Scan for the cell matching the given text and deliver its [x, y] coordinate at center. 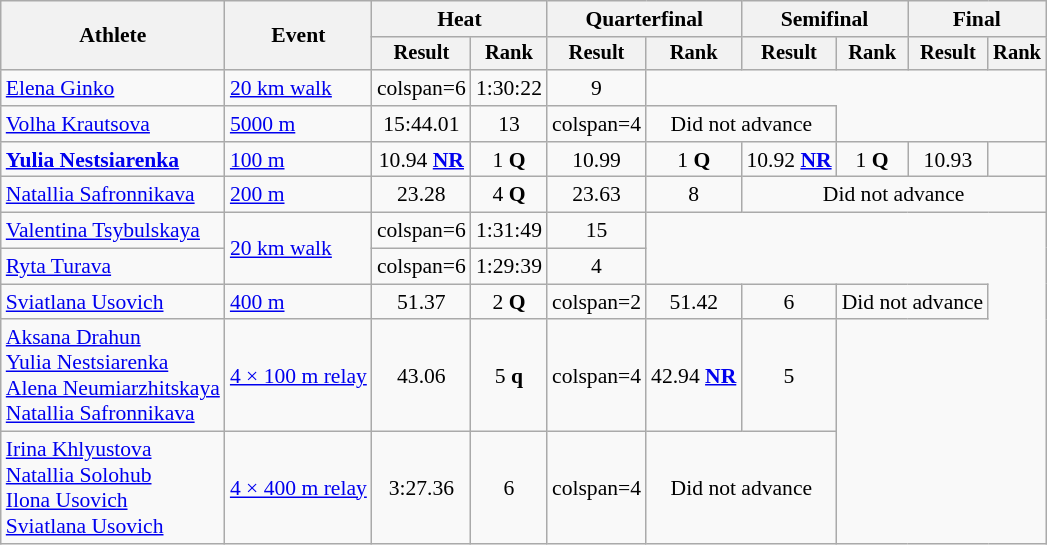
100 m [298, 160]
10.94 NR [422, 160]
10.93 [948, 160]
Event [298, 36]
42.94 NR [694, 376]
Quarterfinal [644, 19]
Irina KhlyustovaNatallia SolohubIlona UsovichSviatlana Usovich [113, 488]
Ryta Turava [113, 267]
Athlete [113, 36]
5000 m [298, 124]
10.99 [596, 160]
Semifinal [824, 19]
23.63 [596, 195]
13 [509, 124]
51.42 [694, 302]
Heat [460, 19]
400 m [298, 302]
43.06 [422, 376]
Yulia Nestsiarenka [113, 160]
1:29:39 [509, 267]
200 m [298, 195]
10.92 NR [788, 160]
23.28 [422, 195]
9 [596, 88]
8 [694, 195]
4 × 400 m relay [298, 488]
2 Q [509, 302]
15:44.01 [422, 124]
1:30:22 [509, 88]
Valentina Tsybulskaya [113, 231]
4 [596, 267]
Elena Ginko [113, 88]
3:27.36 [422, 488]
51.37 [422, 302]
Volha Krautsova [113, 124]
Aksana DrahunYulia NestsiarenkaAlena NeumiarzhitskayaNatallia Safronnikava [113, 376]
Natallia Safronnikava [113, 195]
5 [788, 376]
5 q [509, 376]
colspan=2 [596, 302]
Sviatlana Usovich [113, 302]
4 Q [509, 195]
4 × 100 m relay [298, 376]
1:31:49 [509, 231]
Final [977, 19]
15 [596, 231]
